Determine the [X, Y] coordinate at the center of the cell enclosing the given text.  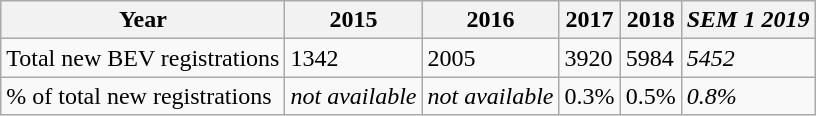
SEM 1 2019 [748, 20]
% of total new registrations [143, 96]
3920 [590, 58]
0.8% [748, 96]
5452 [748, 58]
2016 [490, 20]
2018 [650, 20]
2015 [354, 20]
1342 [354, 58]
0.3% [590, 96]
2017 [590, 20]
0.5% [650, 96]
5984 [650, 58]
Total new BEV registrations [143, 58]
2005 [490, 58]
Year [143, 20]
